From the cell containing the given text, extract its center point as (X, Y) coordinate. 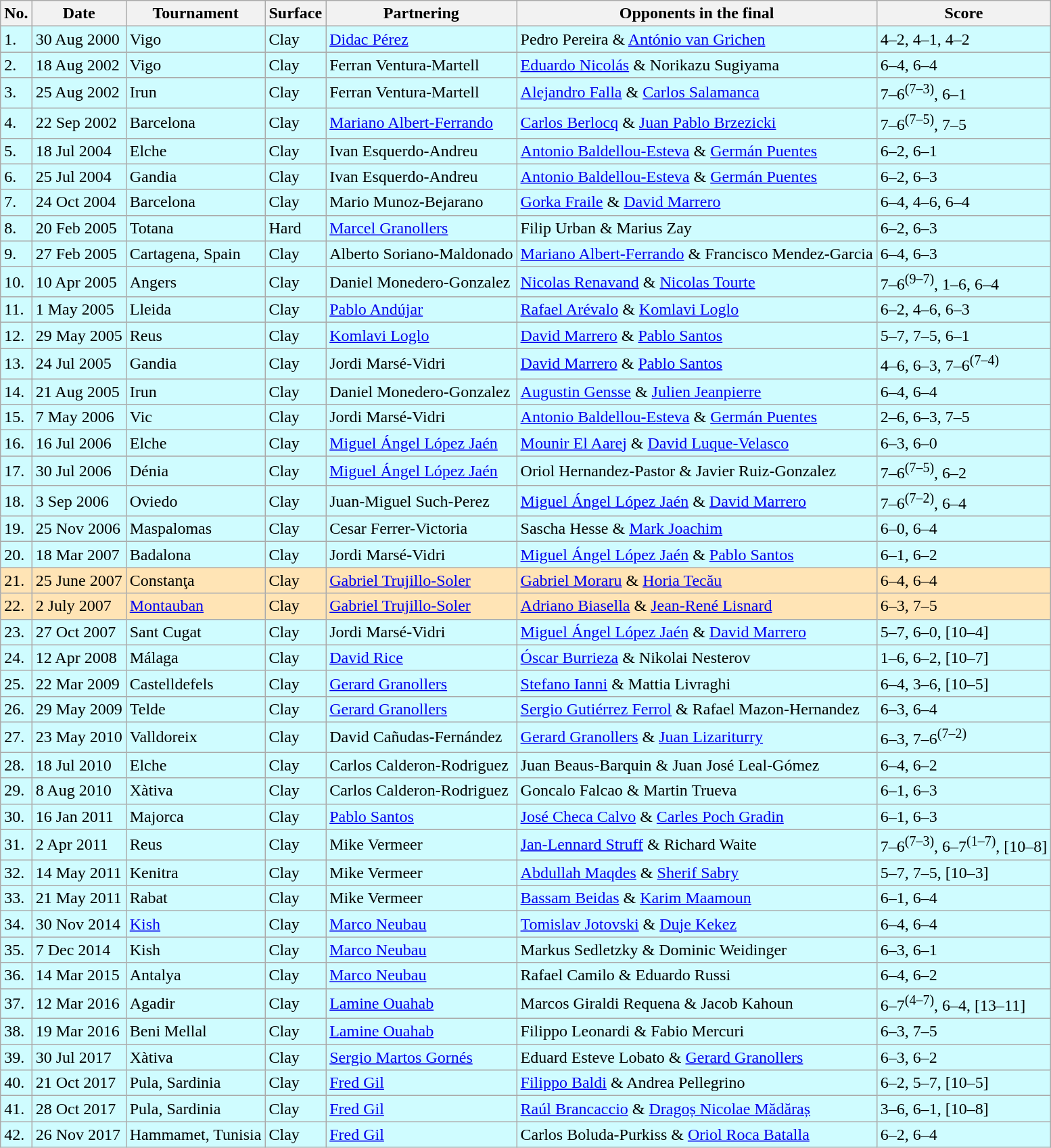
34. (16, 924)
6–0, 6–4 (964, 529)
Marcos Giraldi Requena & Jacob Kahoun (697, 1004)
37. (16, 1004)
4–2, 4–1, 4–2 (964, 39)
Alejandro Falla & Carlos Salamanca (697, 93)
40. (16, 1083)
Beni Mellal (195, 1032)
6. (16, 177)
41. (16, 1109)
Vic (195, 417)
4. (16, 123)
Antalya (195, 975)
Carlos Berlocq & Juan Pablo Brzezicki (697, 123)
Filippo Leonardi & Fabio Mercuri (697, 1032)
25 Nov 2006 (78, 529)
18 Mar 2007 (78, 555)
5–7, 7–5, 6–1 (964, 336)
Filippo Baldi & Andrea Pellegrino (697, 1083)
Nicolas Renavand & Nicolas Tourte (697, 281)
22 Mar 2009 (78, 683)
16 Jan 2011 (78, 817)
Totana (195, 228)
16 Jul 2006 (78, 443)
28. (16, 765)
25 June 2007 (78, 580)
7–6(7–5), 6–2 (964, 471)
5–7, 7–5, [10–3] (964, 873)
10. (16, 281)
Lleida (195, 310)
14. (16, 392)
Jan-Lennard Struff & Richard Waite (697, 844)
Adriano Biasella & Jean-René Lisnard (697, 606)
Gerard Granollers & Juan Lizariturry (697, 737)
16. (16, 443)
36. (16, 975)
1 May 2005 (78, 310)
25 Jul 2004 (78, 177)
21 Oct 2017 (78, 1083)
23. (16, 632)
30 Nov 2014 (78, 924)
David Cañudas-Fernández (421, 737)
Miguel Ángel López Jaén & Pablo Santos (697, 555)
Didac Pérez (421, 39)
27. (16, 737)
27 Feb 2005 (78, 254)
Surface (296, 14)
6–3, 6–0 (964, 443)
27 Oct 2007 (78, 632)
Tournament (195, 14)
14 Mar 2015 (78, 975)
Sant Cugat (195, 632)
29 May 2009 (78, 709)
7–6(7–2), 6–4 (964, 501)
7–6(7–3), 6–1 (964, 93)
Dénia (195, 471)
Goncalo Falcao & Martin Trueva (697, 791)
Mounir El Aarej & David Luque-Velasco (697, 443)
12 Mar 2016 (78, 1004)
Pablo Santos (421, 817)
30 Jul 2006 (78, 471)
2 Apr 2011 (78, 844)
6–7(4–7), 6–4, [13–11] (964, 1004)
39. (16, 1057)
Tomislav Jotovski & Duje Kekez (697, 924)
26. (16, 709)
David Rice (421, 658)
Eduardo Nicolás & Norikazu Sugiyama (697, 65)
Pablo Andújar (421, 310)
Hard (296, 228)
21 May 2011 (78, 898)
Maspalomas (195, 529)
6–2, 6–4 (964, 1134)
Oviedo (195, 501)
Stefano Ianni & Mattia Livraghi (697, 683)
Score (964, 14)
6–3, 6–4 (964, 709)
7. (16, 202)
Sascha Hesse & Mark Joachim (697, 529)
Kenitra (195, 873)
Angers (195, 281)
Mariano Albert-Ferrando & Francisco Mendez-Garcia (697, 254)
6–2, 5–7, [10–5] (964, 1083)
6–2, 6–1 (964, 151)
2 July 2007 (78, 606)
20. (16, 555)
Óscar Burrieza & Nikolai Nesterov (697, 658)
28 Oct 2017 (78, 1109)
Partnering (421, 14)
29 May 2005 (78, 336)
Rafael Camilo & Eduardo Russi (697, 975)
18 Jul 2004 (78, 151)
6–1, 6–2 (964, 555)
Juan-Miguel Such-Perez (421, 501)
11. (16, 310)
7 May 2006 (78, 417)
4–6, 6–3, 7–6(7–4) (964, 364)
7–6(7–5), 7–5 (964, 123)
Sergio Martos Gornés (421, 1057)
Markus Sedletzky & Dominic Weidinger (697, 950)
25. (16, 683)
Montauban (195, 606)
Abdullah Maqdes & Sherif Sabry (697, 873)
17. (16, 471)
33. (16, 898)
8 Aug 2010 (78, 791)
12 Apr 2008 (78, 658)
31. (16, 844)
Komlavi Loglo (421, 336)
14 May 2011 (78, 873)
18 Jul 2010 (78, 765)
2. (16, 65)
21. (16, 580)
Raúl Brancaccio & Dragoș Nicolae Mădăraș (697, 1109)
6–4, 3–6, [10–5] (964, 683)
Cartagena, Spain (195, 254)
3. (16, 93)
32. (16, 873)
Majorca (195, 817)
Valldoreix (195, 737)
21 Aug 2005 (78, 392)
6–3, 6–1 (964, 950)
Oriol Hernandez-Pastor & Javier Ruiz-Gonzalez (697, 471)
42. (16, 1134)
Mariano Albert-Ferrando (421, 123)
38. (16, 1032)
7 Dec 2014 (78, 950)
Augustin Gensse & Julien Jeanpierre (697, 392)
29. (16, 791)
24. (16, 658)
6–3, 6–2 (964, 1057)
6–1, 6–4 (964, 898)
Hammamet, Tunisia (195, 1134)
No. (16, 14)
12. (16, 336)
18. (16, 501)
Málaga (195, 658)
Juan Beaus-Barquin & Juan José Leal-Gómez (697, 765)
1. (16, 39)
Carlos Boluda-Purkiss & Oriol Roca Batalla (697, 1134)
Eduard Esteve Lobato & Gerard Granollers (697, 1057)
Agadir (195, 1004)
Filip Urban & Marius Zay (697, 228)
18 Aug 2002 (78, 65)
22 Sep 2002 (78, 123)
6–3, 7–6(7–2) (964, 737)
Date (78, 14)
Marcel Granollers (421, 228)
Telde (195, 709)
7–6(7–3), 6–7(1–7), [10–8] (964, 844)
Rabat (195, 898)
13. (16, 364)
35. (16, 950)
Castelldefels (195, 683)
20 Feb 2005 (78, 228)
15. (16, 417)
19. (16, 529)
Cesar Ferrer-Victoria (421, 529)
30. (16, 817)
19 Mar 2016 (78, 1032)
30 Jul 2017 (78, 1057)
Mario Munoz-Bejarano (421, 202)
9. (16, 254)
2–6, 6–3, 7–5 (964, 417)
7–6(9–7), 1–6, 6–4 (964, 281)
5. (16, 151)
Opponents in the final (697, 14)
3 Sep 2006 (78, 501)
Sergio Gutiérrez Ferrol & Rafael Mazon-Hernandez (697, 709)
1–6, 6–2, [10–7] (964, 658)
Rafael Arévalo & Komlavi Loglo (697, 310)
Pedro Pereira & António van Grichen (697, 39)
23 May 2010 (78, 737)
24 Oct 2004 (78, 202)
Badalona (195, 555)
24 Jul 2005 (78, 364)
26 Nov 2017 (78, 1134)
Gorka Fraile & David Marrero (697, 202)
6–4, 6–3 (964, 254)
5–7, 6–0, [10–4] (964, 632)
6–2, 4–6, 6–3 (964, 310)
8. (16, 228)
10 Apr 2005 (78, 281)
25 Aug 2002 (78, 93)
Constanţa (195, 580)
José Checa Calvo & Carles Poch Gradin (697, 817)
Gabriel Moraru & Horia Tecău (697, 580)
6–4, 4–6, 6–4 (964, 202)
22. (16, 606)
3–6, 6–1, [10–8] (964, 1109)
Bassam Beidas & Karim Maamoun (697, 898)
Alberto Soriano-Maldonado (421, 254)
30 Aug 2000 (78, 39)
